Pinpoint the cell where the given text exists, returning its [X, Y] midpoint coordinate. 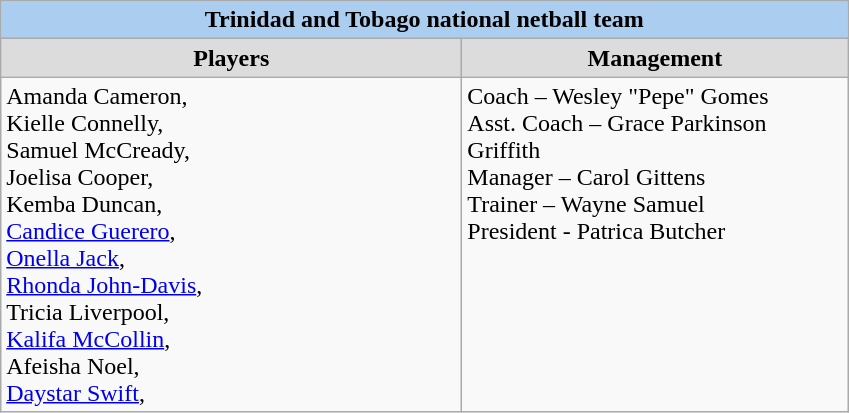
Management [655, 58]
Coach – Wesley "Pepe" GomesAsst. Coach – Grace Parkinson GriffithManager – Carol GittensTrainer – Wayne SamuelPresident - Patrica Butcher [655, 244]
Players [232, 58]
Trinidad and Tobago national netball team [424, 20]
